Detect which cell encompasses the target text, then output its (x, y) center coordinate. 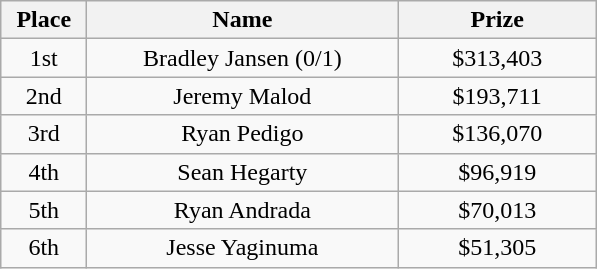
$193,711 (498, 96)
Name (242, 20)
Bradley Jansen (0/1) (242, 58)
Ryan Pedigo (242, 134)
$136,070 (498, 134)
3rd (44, 134)
$96,919 (498, 172)
5th (44, 210)
Jeremy Malod (242, 96)
Ryan Andrada (242, 210)
Prize (498, 20)
4th (44, 172)
2nd (44, 96)
Place (44, 20)
Jesse Yaginuma (242, 248)
$51,305 (498, 248)
1st (44, 58)
6th (44, 248)
$70,013 (498, 210)
$313,403 (498, 58)
Sean Hegarty (242, 172)
